Identify which cell holds the provided text, then report its (X, Y) central coordinate. 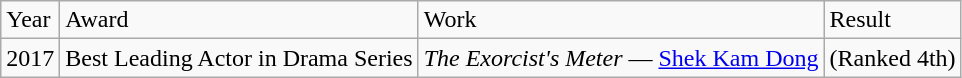
Best Leading Actor in Drama Series (239, 58)
Award (239, 20)
Year (30, 20)
(Ranked 4th) (892, 58)
Result (892, 20)
2017 (30, 58)
The Exorcist's Meter — Shek Kam Dong (621, 58)
Work (621, 20)
